Search for the cell housing the specified text and yield its (x, y) center coordinate. 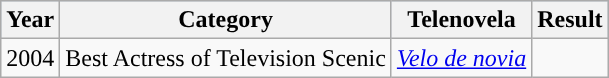
Result (570, 20)
Telenovela (461, 20)
2004 (30, 58)
Best Actress of Television Scenic (226, 58)
Year (30, 20)
Velo de novia (461, 58)
Category (226, 20)
